Scan for the cell matching the given text and deliver its (X, Y) coordinate at center. 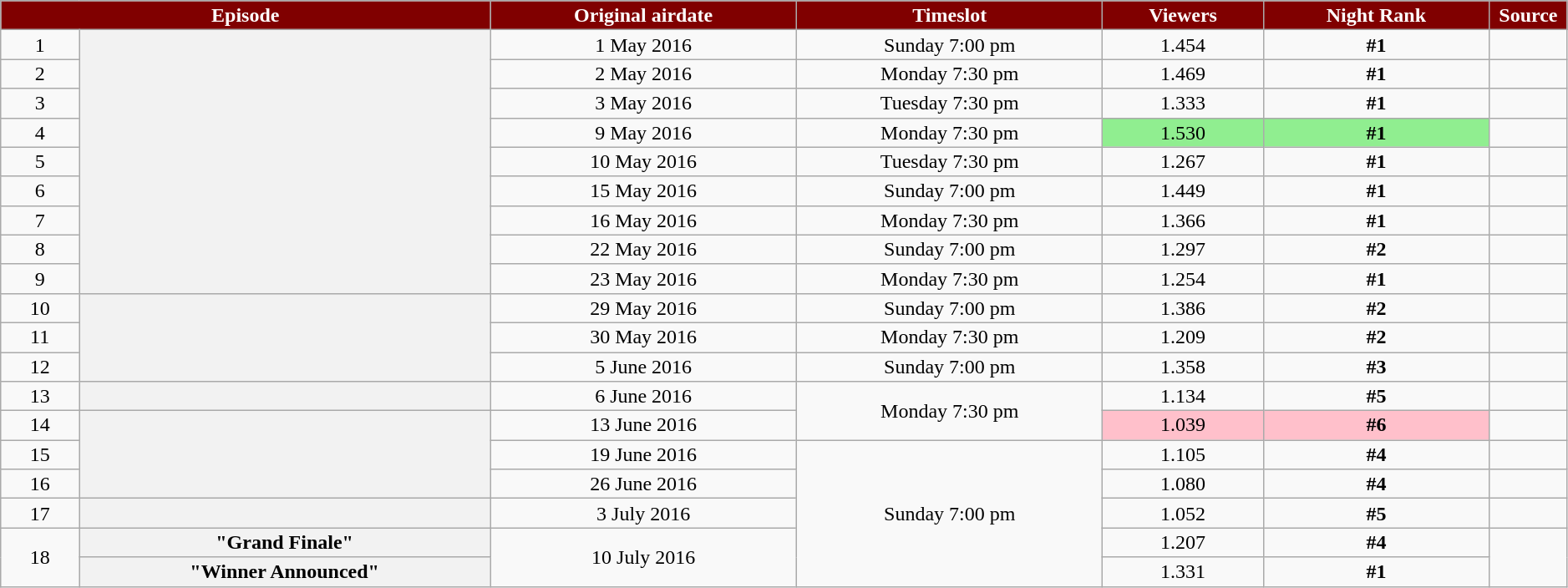
1.039 (1183, 426)
13 (40, 396)
1.297 (1183, 249)
1 May 2016 (643, 45)
22 May 2016 (643, 249)
9 May 2016 (643, 132)
16 May 2016 (643, 220)
10 (40, 307)
Timeslot (950, 15)
15 May 2016 (643, 190)
11 (40, 337)
5 June 2016 (643, 367)
1.454 (1183, 45)
6 (40, 190)
1.080 (1183, 484)
"Winner Announced" (285, 571)
2 (40, 73)
1 (40, 45)
1.469 (1183, 73)
1.267 (1183, 162)
1.331 (1183, 571)
3 (40, 104)
30 May 2016 (643, 337)
29 May 2016 (643, 307)
10 July 2016 (643, 557)
7 (40, 220)
"Grand Finale" (285, 543)
1.134 (1183, 396)
9 (40, 279)
16 (40, 484)
10 May 2016 (643, 162)
13 June 2016 (643, 426)
1.366 (1183, 220)
3 May 2016 (643, 104)
6 June 2016 (643, 396)
Viewers (1183, 15)
14 (40, 426)
#6 (1376, 426)
Original airdate (643, 15)
19 June 2016 (643, 454)
3 July 2016 (643, 513)
8 (40, 249)
2 May 2016 (643, 73)
23 May 2016 (643, 279)
1.052 (1183, 513)
5 (40, 162)
1.333 (1183, 104)
#3 (1376, 367)
1.449 (1183, 190)
15 (40, 454)
Night Rank (1376, 15)
26 June 2016 (643, 484)
1.209 (1183, 337)
1.386 (1183, 307)
1.358 (1183, 367)
4 (40, 132)
1.254 (1183, 279)
18 (40, 557)
17 (40, 513)
12 (40, 367)
1.207 (1183, 543)
Source (1529, 15)
1.105 (1183, 454)
1.530 (1183, 132)
Episode (246, 15)
